Search for the cell housing the specified text and yield its (X, Y) center coordinate. 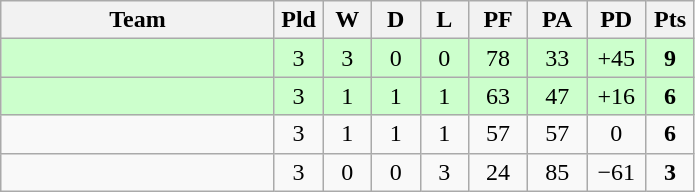
9 (670, 58)
W (348, 20)
Pld (298, 20)
85 (558, 172)
L (444, 20)
PF (498, 20)
24 (498, 172)
+16 (616, 96)
PD (616, 20)
Pts (670, 20)
47 (558, 96)
63 (498, 96)
−61 (616, 172)
Team (138, 20)
33 (558, 58)
+45 (616, 58)
78 (498, 58)
PA (558, 20)
D (396, 20)
